Pinpoint the cell where the given text exists, returning its [X, Y] midpoint coordinate. 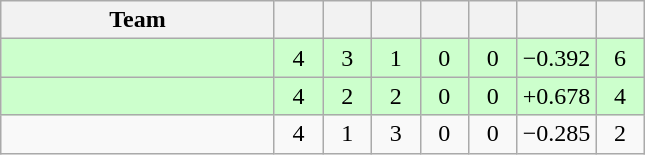
+0.678 [556, 96]
6 [620, 58]
Team [138, 20]
−0.392 [556, 58]
−0.285 [556, 134]
